Pinpoint the cell where the given text exists, returning its [x, y] midpoint coordinate. 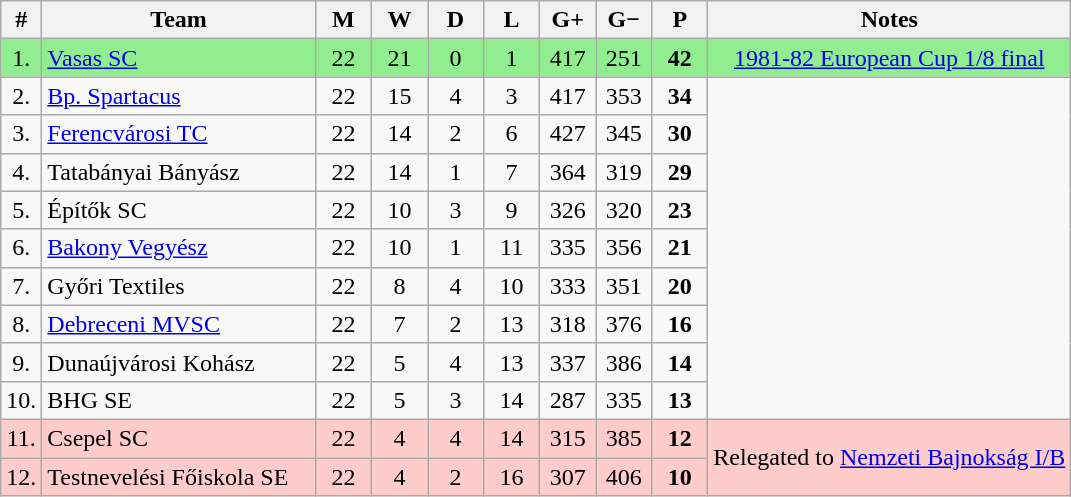
315 [568, 438]
Debreceni MVSC [179, 324]
12. [22, 477]
10. [22, 400]
7. [22, 286]
Építők SC [179, 210]
G− [624, 20]
6. [22, 248]
29 [680, 172]
Team [179, 20]
Tatabányai Bányász [179, 172]
351 [624, 286]
D [456, 20]
Vasas SC [179, 58]
Bakony Vegyész [179, 248]
0 [456, 58]
11 [512, 248]
337 [568, 362]
L [512, 20]
G+ [568, 20]
BHG SE [179, 400]
6 [512, 134]
8 [399, 286]
287 [568, 400]
3. [22, 134]
320 [624, 210]
34 [680, 96]
M [343, 20]
385 [624, 438]
427 [568, 134]
Ferencvárosi TC [179, 134]
Csepel SC [179, 438]
W [399, 20]
406 [624, 477]
20 [680, 286]
307 [568, 477]
# [22, 20]
318 [568, 324]
15 [399, 96]
386 [624, 362]
333 [568, 286]
Győri Textiles [179, 286]
Notes [890, 20]
1981-82 European Cup 1/8 final [890, 58]
9 [512, 210]
353 [624, 96]
2. [22, 96]
23 [680, 210]
9. [22, 362]
12 [680, 438]
376 [624, 324]
1. [22, 58]
5. [22, 210]
8. [22, 324]
42 [680, 58]
251 [624, 58]
Bp. Spartacus [179, 96]
364 [568, 172]
345 [624, 134]
Testnevelési Főiskola SE [179, 477]
326 [568, 210]
4. [22, 172]
319 [624, 172]
11. [22, 438]
Dunaújvárosi Kohász [179, 362]
Relegated to Nemzeti Bajnokság I/B [890, 457]
30 [680, 134]
P [680, 20]
356 [624, 248]
